Identify which cell holds the provided text, then report its [x, y] central coordinate. 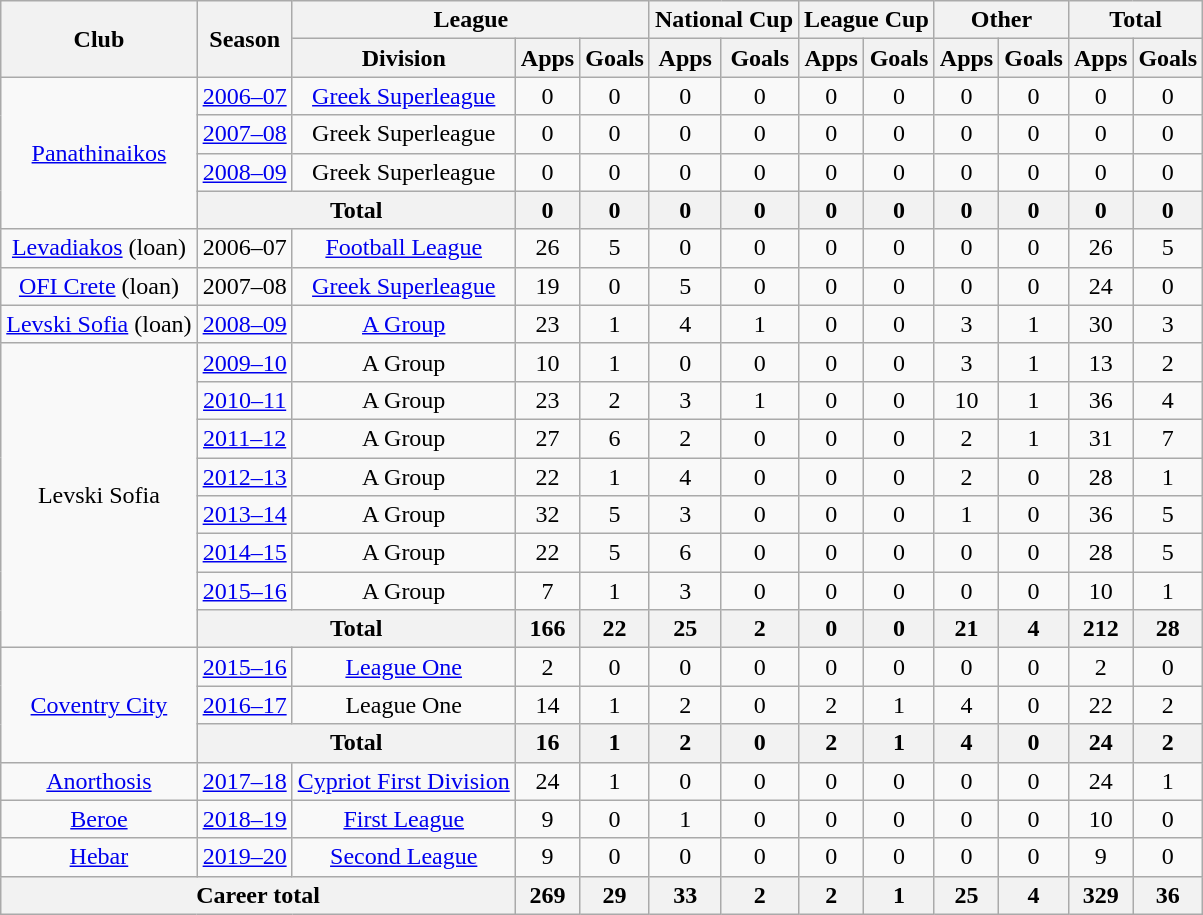
269 [547, 895]
Division [404, 58]
31 [1100, 438]
Football League [404, 248]
166 [547, 629]
30 [1100, 324]
First League [404, 819]
Second League [404, 857]
Other [1001, 20]
Cypriot First Division [404, 781]
Panathinaikos [99, 153]
2013–14 [244, 515]
Levadiakos (loan) [99, 248]
Levski Sofia [99, 495]
329 [1100, 895]
League [470, 20]
Anorthosis [99, 781]
2010–11 [244, 400]
32 [547, 515]
27 [547, 438]
2014–15 [244, 553]
2016–17 [244, 705]
19 [547, 286]
Hebar [99, 857]
2011–12 [244, 438]
14 [547, 705]
OFI Crete (loan) [99, 286]
2012–13 [244, 477]
16 [547, 743]
Coventry City [99, 705]
Club [99, 39]
33 [685, 895]
National Cup [724, 20]
Beroe [99, 819]
2019–20 [244, 857]
2017–18 [244, 781]
League Cup [867, 20]
212 [1100, 629]
Levski Sofia (loan) [99, 324]
13 [1100, 362]
29 [615, 895]
2018–19 [244, 819]
2009–10 [244, 362]
21 [966, 629]
Career total [258, 895]
Season [244, 39]
